Pinpoint the cell where the given text exists, returning its (x, y) midpoint coordinate. 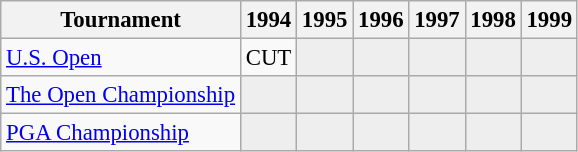
The Open Championship (121, 95)
1996 (381, 20)
CUT (268, 58)
1997 (437, 20)
U.S. Open (121, 58)
1994 (268, 20)
1995 (325, 20)
PGA Championship (121, 133)
1999 (549, 20)
1998 (493, 20)
Tournament (121, 20)
